For the text-containing cell, return its midpoint in [x, y] coordinate format. 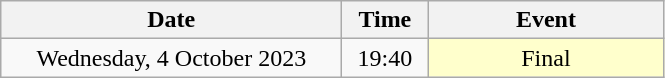
Event [546, 20]
Time [385, 20]
Final [546, 58]
Date [172, 20]
19:40 [385, 58]
Wednesday, 4 October 2023 [172, 58]
